Return [x, y] of the center of cell containing provided text 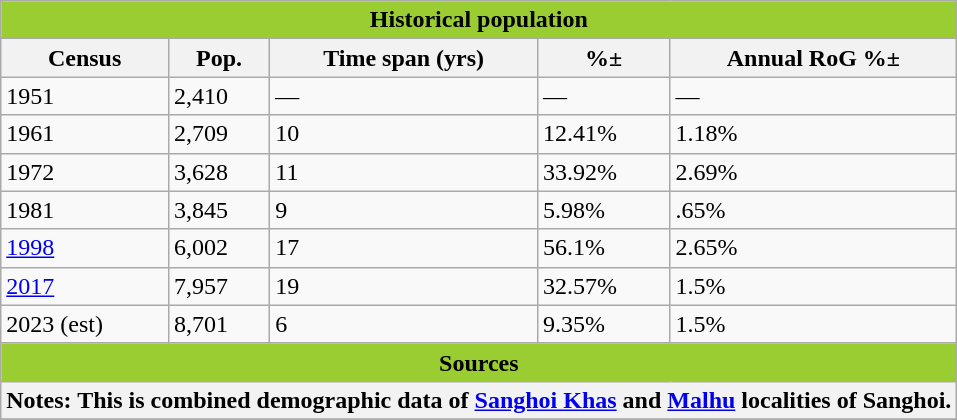
2,709 [218, 134]
17 [404, 248]
1951 [85, 96]
56.1% [603, 248]
7,957 [218, 286]
Sources [479, 362]
Time span (yrs) [404, 58]
.65% [814, 210]
9 [404, 210]
2017 [85, 286]
10 [404, 134]
1981 [85, 210]
1972 [85, 172]
6 [404, 324]
5.98% [603, 210]
2.69% [814, 172]
1961 [85, 134]
33.92% [603, 172]
Pop. [218, 58]
12.41% [603, 134]
8,701 [218, 324]
Historical population [479, 20]
3,845 [218, 210]
32.57% [603, 286]
19 [404, 286]
2.65% [814, 248]
Annual RoG %± [814, 58]
3,628 [218, 172]
11 [404, 172]
9.35% [603, 324]
2,410 [218, 96]
2023 (est) [85, 324]
Notes: This is combined demographic data of Sanghoi Khas and Malhu localities of Sanghoi. [479, 400]
1.18% [814, 134]
%± [603, 58]
1998 [85, 248]
Census [85, 58]
6,002 [218, 248]
